Return the (x, y) coordinate for the center point of the cell that contains the specified text.  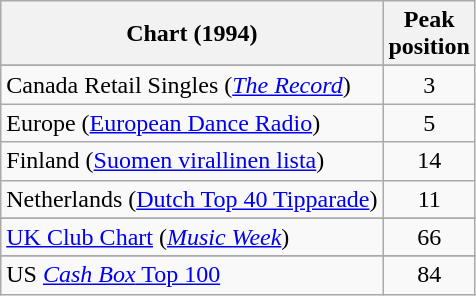
84 (429, 275)
66 (429, 237)
Chart (1994) (192, 34)
5 (429, 123)
11 (429, 199)
UK Club Chart (Music Week) (192, 237)
Canada Retail Singles (The Record) (192, 85)
14 (429, 161)
Netherlands (Dutch Top 40 Tipparade) (192, 199)
US Cash Box Top 100 (192, 275)
Europe (European Dance Radio) (192, 123)
Finland (Suomen virallinen lista) (192, 161)
3 (429, 85)
Peakposition (429, 34)
